Return the [x, y] coordinate for the center point of the cell that contains the specified text.  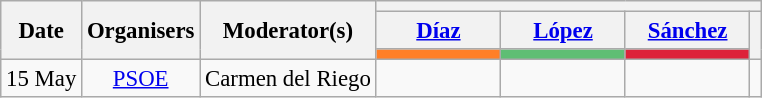
Date [42, 30]
Carmen del Riego [288, 79]
López [564, 31]
Sánchez [688, 31]
Moderator(s) [288, 30]
PSOE [141, 79]
Díaz [438, 31]
Organisers [141, 30]
15 May [42, 79]
